Scan for the cell matching the given text and deliver its (X, Y) coordinate at center. 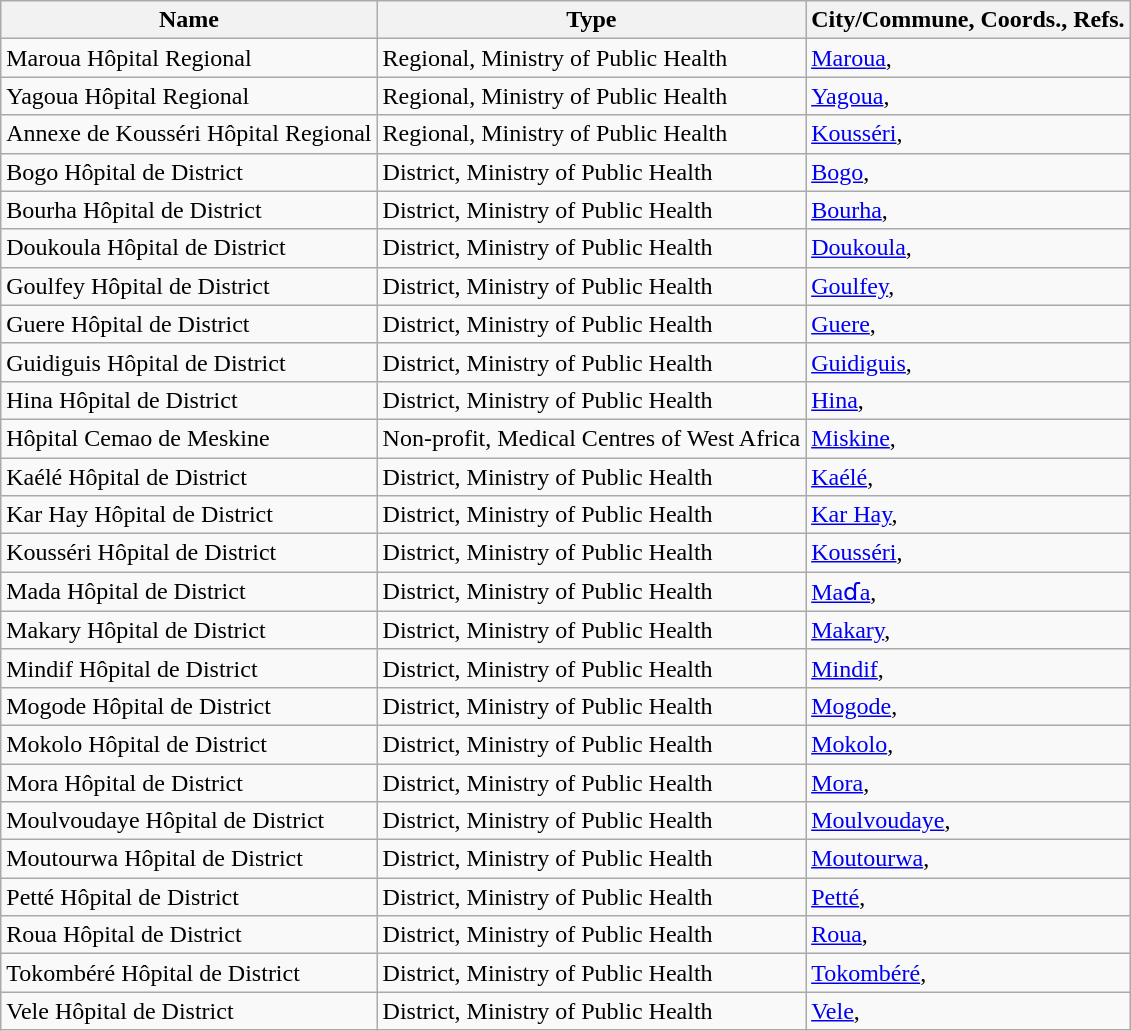
Guere, (968, 324)
Roua Hôpital de District (189, 935)
Vele, (968, 1011)
City/Commune, Coords., Refs. (968, 20)
Kaélé, (968, 477)
Mogode Hôpital de District (189, 706)
Hina, (968, 400)
Bogo, (968, 172)
Petté, (968, 897)
Moulvoudaye Hôpital de District (189, 821)
Mora Hôpital de District (189, 783)
Kar Hay, (968, 515)
Miskine, (968, 438)
Mindif, (968, 668)
Name (189, 20)
Doukoula Hôpital de District (189, 248)
Moutourwa, (968, 859)
Kar Hay Hôpital de District (189, 515)
Mora, (968, 783)
Goulfey, (968, 286)
Hôpital Cemao de Meskine (189, 438)
Guidiguis Hôpital de District (189, 362)
Guere Hôpital de District (189, 324)
Roua, (968, 935)
Makary Hôpital de District (189, 630)
Mokolo Hôpital de District (189, 744)
Type (592, 20)
Mogode, (968, 706)
Tokombéré Hôpital de District (189, 973)
Makary, (968, 630)
Bourha, (968, 210)
Goulfey Hôpital de District (189, 286)
Bogo Hôpital de District (189, 172)
Mada Hôpital de District (189, 592)
Maroua, (968, 58)
Kaélé Hôpital de District (189, 477)
Moutourwa Hôpital de District (189, 859)
Vele Hôpital de District (189, 1011)
Hina Hôpital de District (189, 400)
Non-profit, Medical Centres of West Africa (592, 438)
Maɗa, (968, 592)
Tokombéré, (968, 973)
Kousséri Hôpital de District (189, 553)
Guidiguis, (968, 362)
Bourha Hôpital de District (189, 210)
Doukoula, (968, 248)
Annexe de Kousséri Hôpital Regional (189, 134)
Yagoua, (968, 96)
Maroua Hôpital Regional (189, 58)
Petté Hôpital de District (189, 897)
Yagoua Hôpital Regional (189, 96)
Mindif Hôpital de District (189, 668)
Moulvoudaye, (968, 821)
Mokolo, (968, 744)
